Search for the cell housing the specified text and yield its [x, y] center coordinate. 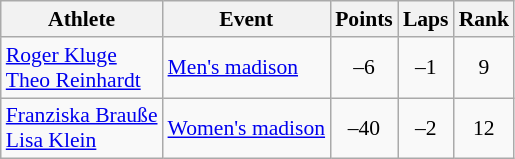
–6 [364, 68]
Franziska BraußeLisa Klein [82, 128]
–2 [426, 128]
Rank [484, 19]
Men's madison [247, 68]
12 [484, 128]
Roger KlugeTheo Reinhardt [82, 68]
Laps [426, 19]
Event [247, 19]
Women's madison [247, 128]
Points [364, 19]
Athlete [82, 19]
–40 [364, 128]
9 [484, 68]
–1 [426, 68]
